Pinpoint the cell where the given text exists, returning its [X, Y] midpoint coordinate. 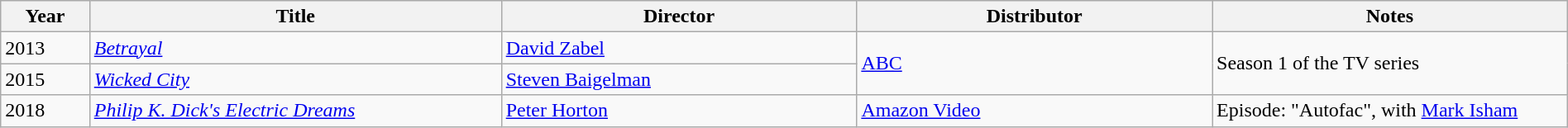
Episode: "Autofac", with Mark Isham [1390, 111]
Betrayal [295, 48]
Amazon Video [1035, 111]
Steven Baigelman [679, 79]
Director [679, 17]
Peter Horton [679, 111]
Notes [1390, 17]
Year [45, 17]
David Zabel [679, 48]
ABC [1035, 64]
Season 1 of the TV series [1390, 64]
2018 [45, 111]
Wicked City [295, 79]
Philip K. Dick's Electric Dreams [295, 111]
Title [295, 17]
2013 [45, 48]
Distributor [1035, 17]
2015 [45, 79]
